Output the (X, Y) coordinate of the center of the cell containing the given text.  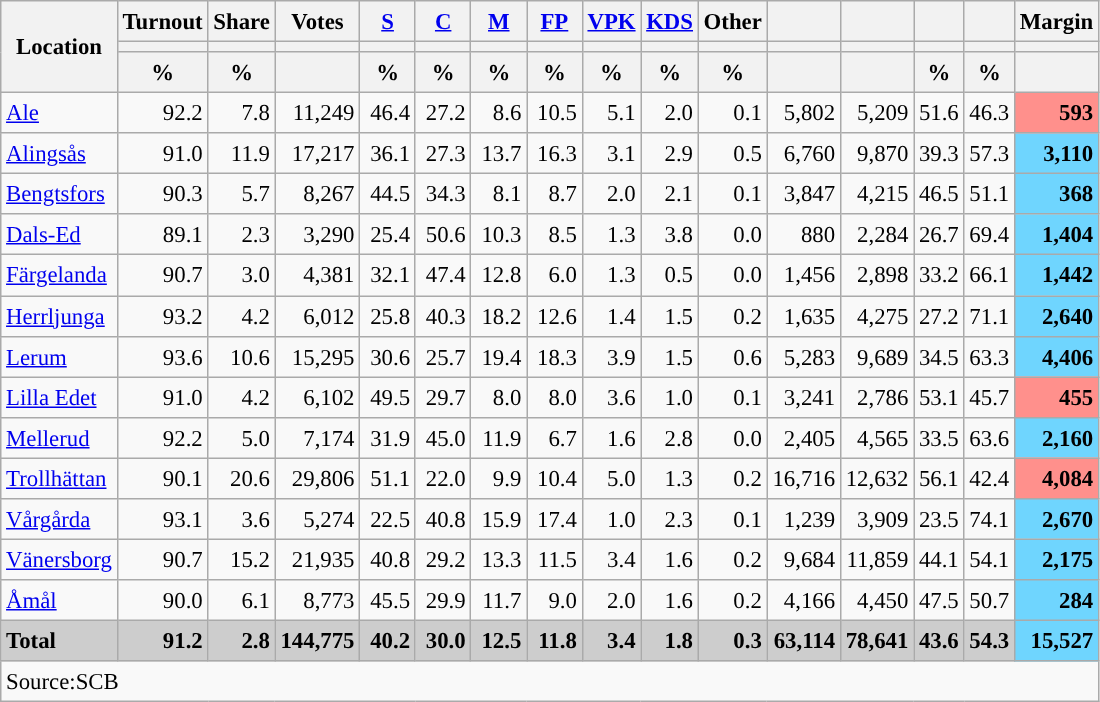
Vårgårda (59, 520)
40.2 (388, 640)
29.7 (443, 398)
5,802 (804, 114)
50.7 (989, 600)
15.2 (242, 560)
11.8 (555, 640)
93.6 (162, 356)
455 (1057, 398)
Margin (1057, 22)
Total (59, 640)
8,773 (318, 600)
6.7 (555, 438)
29,806 (318, 478)
78,641 (876, 640)
21,935 (318, 560)
284 (1057, 600)
45.5 (388, 600)
2,175 (1057, 560)
15,295 (318, 356)
27.3 (443, 154)
1,456 (804, 276)
54.3 (989, 640)
34.5 (939, 356)
33.5 (939, 438)
74.1 (989, 520)
25.8 (388, 316)
5,283 (804, 356)
Lerum (59, 356)
34.3 (443, 194)
12.5 (499, 640)
93.2 (162, 316)
9,684 (804, 560)
2,284 (876, 234)
3.1 (612, 154)
4,381 (318, 276)
4,406 (1057, 356)
15.9 (499, 520)
11,859 (876, 560)
Mellerud (59, 438)
50.6 (443, 234)
29.2 (443, 560)
63,114 (804, 640)
8.1 (499, 194)
18.3 (555, 356)
12.6 (555, 316)
11.5 (555, 560)
KDS (670, 22)
57.3 (989, 154)
3,241 (804, 398)
1,635 (804, 316)
593 (1057, 114)
22.5 (388, 520)
8,267 (318, 194)
4,215 (876, 194)
56.1 (939, 478)
43.6 (939, 640)
3,847 (804, 194)
4,166 (804, 600)
26.7 (939, 234)
10.6 (242, 356)
15,527 (1057, 640)
9.0 (555, 600)
VPK (612, 22)
22.0 (443, 478)
8.7 (555, 194)
8.5 (555, 234)
7,174 (318, 438)
1,442 (1057, 276)
3,290 (318, 234)
16.3 (555, 154)
1.4 (612, 316)
69.4 (989, 234)
46.5 (939, 194)
39.3 (939, 154)
Lilla Edet (59, 398)
2,670 (1057, 520)
7.8 (242, 114)
6.0 (555, 276)
9,689 (876, 356)
Åmål (59, 600)
10.3 (499, 234)
12.8 (499, 276)
880 (804, 234)
S (388, 22)
54.1 (989, 560)
63.6 (989, 438)
11.7 (499, 600)
Turnout (162, 22)
6,012 (318, 316)
91.2 (162, 640)
6,102 (318, 398)
Vänersborg (59, 560)
Location (59, 47)
Share (242, 22)
33.2 (939, 276)
40.3 (443, 316)
368 (1057, 194)
4,275 (876, 316)
4,084 (1057, 478)
13.7 (499, 154)
2.9 (670, 154)
Bengtsfors (59, 194)
47.4 (443, 276)
4,565 (876, 438)
0.3 (732, 640)
29.9 (443, 600)
90.3 (162, 194)
90.1 (162, 478)
Source:SCB (550, 682)
93.1 (162, 520)
Votes (318, 22)
Other (732, 22)
44.1 (939, 560)
32.1 (388, 276)
45.0 (443, 438)
63.3 (989, 356)
51.6 (939, 114)
2.1 (670, 194)
9.9 (499, 478)
12,632 (876, 478)
3,110 (1057, 154)
23.5 (939, 520)
5,209 (876, 114)
2,405 (804, 438)
2,898 (876, 276)
13.3 (499, 560)
30.0 (443, 640)
25.4 (388, 234)
Alingsås (59, 154)
66.1 (989, 276)
1.8 (670, 640)
8.6 (499, 114)
144,775 (318, 640)
45.7 (989, 398)
44.5 (388, 194)
53.1 (939, 398)
47.5 (939, 600)
36.1 (388, 154)
3.8 (670, 234)
5.1 (612, 114)
1,404 (1057, 234)
Dals-Ed (59, 234)
46.3 (989, 114)
16,716 (804, 478)
10.4 (555, 478)
Trollhättan (59, 478)
10.5 (555, 114)
C (443, 22)
18.2 (499, 316)
3.0 (242, 276)
2,160 (1057, 438)
2,786 (876, 398)
M (499, 22)
6.1 (242, 600)
FP (555, 22)
49.5 (388, 398)
4,450 (876, 600)
Herrljunga (59, 316)
17,217 (318, 154)
20.6 (242, 478)
42.4 (989, 478)
19.4 (499, 356)
25.7 (443, 356)
Ale (59, 114)
3.9 (612, 356)
6,760 (804, 154)
0.6 (732, 356)
31.9 (388, 438)
5.7 (242, 194)
90.0 (162, 600)
1,239 (804, 520)
5,274 (318, 520)
2,640 (1057, 316)
30.6 (388, 356)
46.4 (388, 114)
71.1 (989, 316)
17.4 (555, 520)
Färgelanda (59, 276)
3,909 (876, 520)
89.1 (162, 234)
11,249 (318, 114)
9,870 (876, 154)
